Determine the (X, Y) coordinate at the center of the cell enclosing the given text.  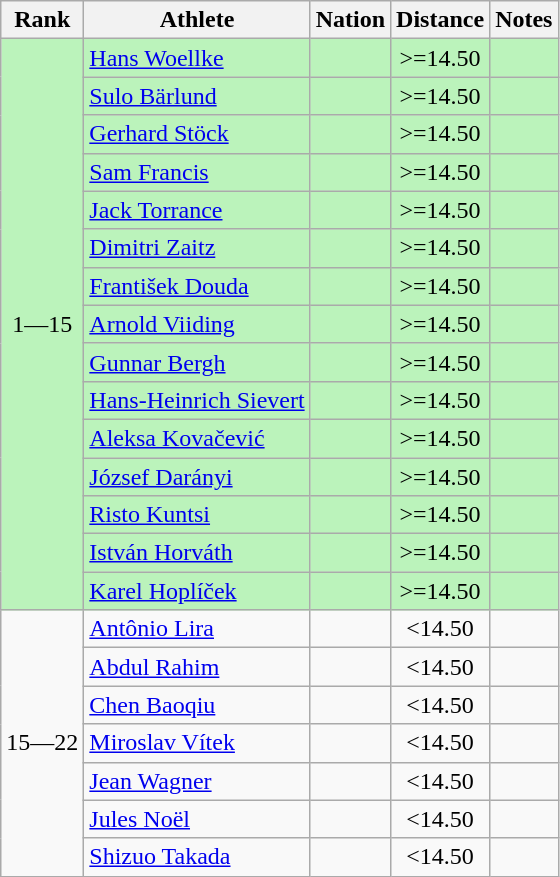
Jules Noël (197, 819)
Gerhard Stöck (197, 134)
Karel Hoplíček (197, 591)
Miroslav Vítek (197, 743)
Antônio Lira (197, 629)
Jean Wagner (197, 781)
Jack Torrance (197, 210)
Hans Woellke (197, 58)
Sulo Bärlund (197, 96)
Aleksa Kovačević (197, 438)
Nation (350, 20)
István Horváth (197, 553)
Shizuo Takada (197, 857)
František Douda (197, 286)
Risto Kuntsi (197, 515)
Athlete (197, 20)
Notes (524, 20)
Chen Baoqiu (197, 705)
Distance (440, 20)
Dimitri Zaitz (197, 248)
Arnold Viiding (197, 324)
Sam Francis (197, 172)
Abdul Rahim (197, 667)
Gunnar Bergh (197, 362)
József Darányi (197, 477)
Hans-Heinrich Sievert (197, 400)
1—15 (42, 324)
15—22 (42, 743)
Rank (42, 20)
